Pinpoint the cell where the given text exists, returning its [X, Y] midpoint coordinate. 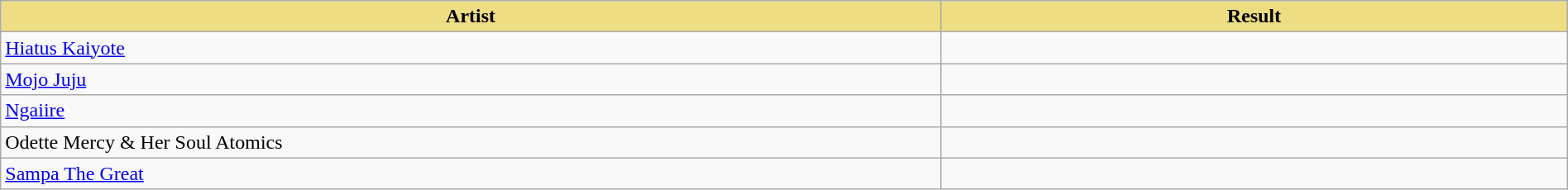
Result [1254, 17]
Artist [471, 17]
Ngaiire [471, 111]
Mojo Juju [471, 79]
Odette Mercy & Her Soul Atomics [471, 142]
Hiatus Kaiyote [471, 48]
Sampa The Great [471, 173]
